Capture the cell that displays the provided text and extract its (X, Y) central coordinate. 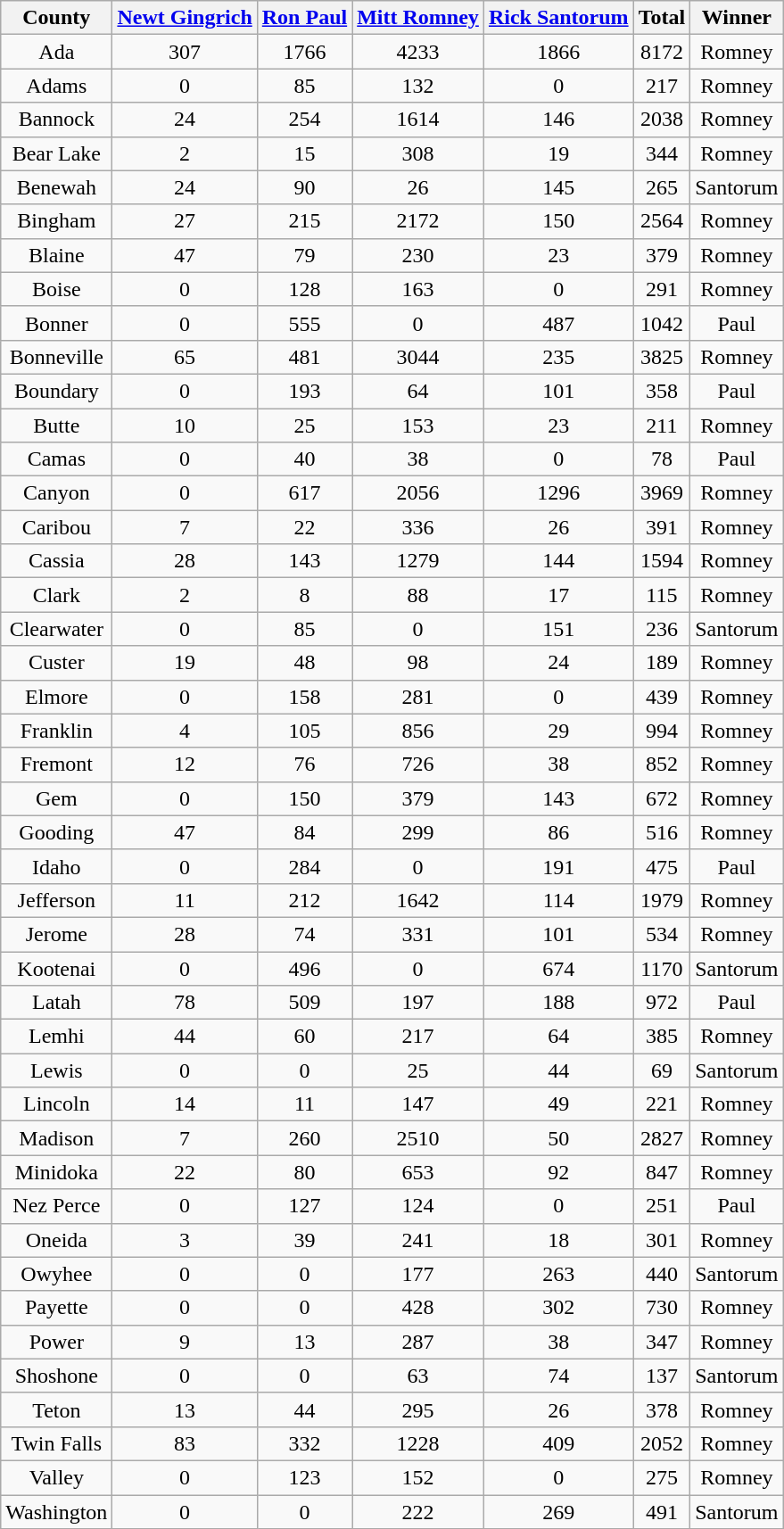
191 (558, 866)
1594 (662, 561)
1979 (662, 900)
Gem (57, 798)
Kootenai (57, 968)
336 (418, 527)
Jefferson (57, 900)
12 (185, 764)
509 (304, 1003)
491 (662, 1512)
299 (418, 832)
189 (662, 663)
127 (304, 1206)
Winner (737, 18)
128 (304, 289)
2038 (662, 120)
105 (304, 731)
83 (185, 1443)
Minidoka (57, 1172)
284 (304, 866)
241 (418, 1240)
Cassia (57, 561)
Benewah (57, 187)
49 (558, 1104)
92 (558, 1172)
3825 (662, 357)
10 (185, 426)
211 (662, 426)
163 (418, 289)
440 (662, 1274)
332 (304, 1443)
76 (304, 764)
534 (662, 934)
2564 (662, 221)
2827 (662, 1138)
115 (662, 595)
3 (185, 1240)
Washington (57, 1512)
153 (418, 426)
215 (304, 221)
269 (558, 1512)
2510 (418, 1138)
90 (304, 187)
3969 (662, 493)
65 (185, 357)
260 (304, 1138)
3044 (418, 357)
Bingham (57, 221)
79 (304, 255)
1296 (558, 493)
Oneida (57, 1240)
Custer (57, 663)
475 (662, 866)
124 (418, 1206)
428 (418, 1308)
275 (662, 1477)
4233 (418, 52)
856 (418, 731)
726 (418, 764)
Lemhi (57, 1037)
Lincoln (57, 1104)
Mitt Romney (418, 18)
555 (304, 323)
Payette (57, 1308)
236 (662, 629)
152 (418, 1477)
Latah (57, 1003)
193 (304, 391)
86 (558, 832)
Jerome (57, 934)
40 (304, 459)
230 (418, 255)
123 (304, 1477)
151 (558, 629)
265 (662, 187)
17 (558, 595)
307 (185, 52)
Franklin (57, 731)
302 (558, 1308)
Canyon (57, 493)
145 (558, 187)
88 (418, 595)
14 (185, 1104)
852 (662, 764)
Gooding (57, 832)
Owyhee (57, 1274)
Bear Lake (57, 153)
Camas (57, 459)
1170 (662, 968)
Adams (57, 86)
Newt Gingrich (185, 18)
188 (558, 1003)
1642 (418, 900)
487 (558, 323)
Total (662, 18)
Clark (57, 595)
344 (662, 153)
Ron Paul (304, 18)
Shoshone (57, 1376)
Twin Falls (57, 1443)
281 (418, 697)
177 (418, 1274)
481 (304, 357)
Ada (57, 52)
358 (662, 391)
132 (418, 86)
197 (418, 1003)
672 (662, 798)
Elmore (57, 697)
Clearwater (57, 629)
235 (558, 357)
Boise (57, 289)
18 (558, 1240)
Idaho (57, 866)
301 (662, 1240)
48 (304, 663)
287 (418, 1342)
212 (304, 900)
84 (304, 832)
2052 (662, 1443)
331 (418, 934)
15 (304, 153)
674 (558, 968)
Fremont (57, 764)
2056 (418, 493)
653 (418, 1172)
1279 (418, 561)
60 (304, 1037)
80 (304, 1172)
Valley (57, 1477)
1766 (304, 52)
63 (418, 1376)
994 (662, 731)
Caribou (57, 527)
Teton (57, 1409)
27 (185, 221)
4 (185, 731)
409 (558, 1443)
Blaine (57, 255)
Bonneville (57, 357)
158 (304, 697)
295 (418, 1409)
50 (558, 1138)
Lewis (57, 1070)
347 (662, 1342)
2172 (418, 221)
291 (662, 289)
1614 (418, 120)
146 (558, 120)
Madison (57, 1138)
378 (662, 1409)
1228 (418, 1443)
308 (418, 153)
1042 (662, 323)
439 (662, 697)
254 (304, 120)
29 (558, 731)
1866 (558, 52)
221 (662, 1104)
Rick Santorum (558, 18)
730 (662, 1308)
114 (558, 900)
847 (662, 1172)
385 (662, 1037)
Nez Perce (57, 1206)
137 (662, 1376)
Butte (57, 426)
263 (558, 1274)
39 (304, 1240)
Power (57, 1342)
496 (304, 968)
391 (662, 527)
617 (304, 493)
222 (418, 1512)
Bannock (57, 120)
98 (418, 663)
972 (662, 1003)
Boundary (57, 391)
County (57, 18)
9 (185, 1342)
69 (662, 1070)
147 (418, 1104)
8172 (662, 52)
516 (662, 832)
144 (558, 561)
Bonner (57, 323)
8 (304, 595)
251 (662, 1206)
